Extract the [X, Y] coordinate from the center of the cell holding the provided text.  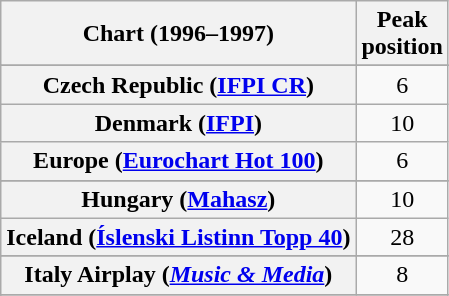
Italy Airplay (Music & Media) [178, 275]
Hungary (Mahasz) [178, 199]
Denmark (IFPI) [178, 123]
Chart (1996–1997) [178, 34]
Europe (Eurochart Hot 100) [178, 161]
8 [402, 275]
Iceland (Íslenski Listinn Topp 40) [178, 237]
28 [402, 237]
Czech Republic (IFPI CR) [178, 85]
Peakposition [402, 34]
